Output the [x, y] coordinate of the center of the cell containing the given text.  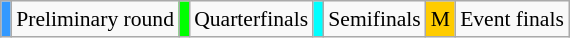
Preliminary round [95, 19]
Semifinals [374, 19]
M [440, 19]
Event finals [512, 19]
Quarterfinals [251, 19]
